Pinpoint the cell where the given text exists, returning its (x, y) midpoint coordinate. 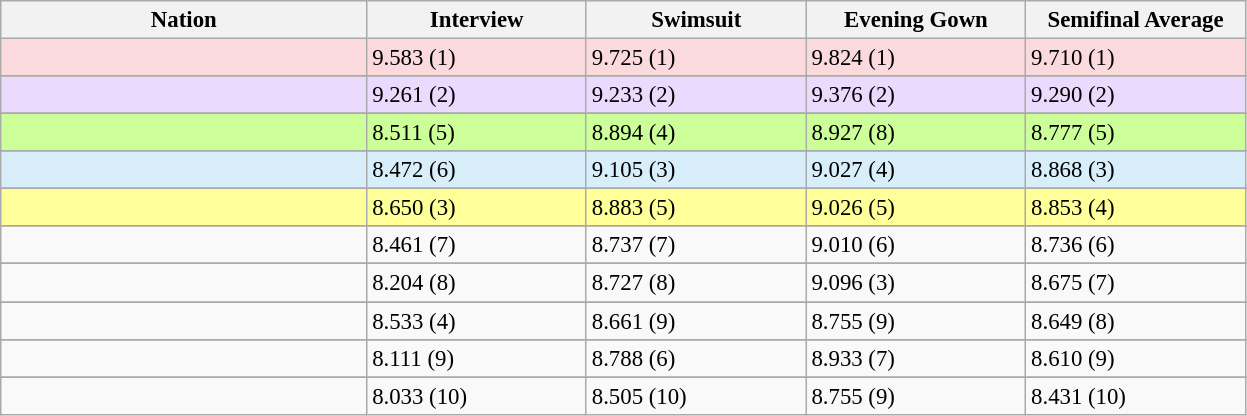
9.583 (1) (477, 58)
8.927 (8) (916, 133)
8.204 (8) (477, 283)
Semifinal Average (1136, 20)
9.105 (3) (696, 170)
8.610 (9) (1136, 358)
8.431 (10) (1136, 396)
8.533 (4) (477, 321)
8.461 (7) (477, 245)
8.727 (8) (696, 283)
8.777 (5) (1136, 133)
8.894 (4) (696, 133)
8.788 (6) (696, 358)
8.472 (6) (477, 170)
9.233 (2) (696, 95)
Swimsuit (696, 20)
8.737 (7) (696, 245)
9.261 (2) (477, 95)
8.661 (9) (696, 321)
8.650 (3) (477, 208)
8.883 (5) (696, 208)
9.027 (4) (916, 170)
9.725 (1) (696, 58)
8.868 (3) (1136, 170)
8.111 (9) (477, 358)
8.033 (10) (477, 396)
9.026 (5) (916, 208)
8.649 (8) (1136, 321)
8.853 (4) (1136, 208)
9.290 (2) (1136, 95)
9.010 (6) (916, 245)
9.376 (2) (916, 95)
9.096 (3) (916, 283)
9.824 (1) (916, 58)
9.710 (1) (1136, 58)
Nation (184, 20)
8.675 (7) (1136, 283)
Evening Gown (916, 20)
8.736 (6) (1136, 245)
8.505 (10) (696, 396)
8.511 (5) (477, 133)
Interview (477, 20)
8.933 (7) (916, 358)
